Search for the cell housing the specified text and yield its (X, Y) center coordinate. 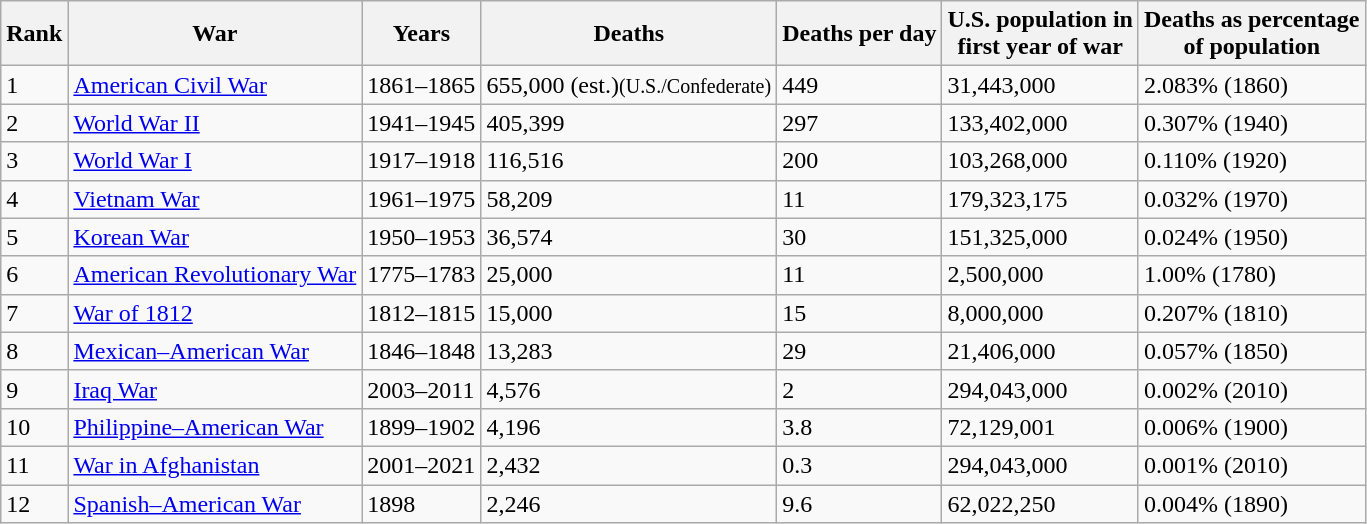
1961–1975 (422, 199)
9 (34, 389)
103,268,000 (1040, 161)
1 (34, 85)
25,000 (629, 275)
0.024% (1950) (1252, 237)
War of 1812 (215, 313)
World War II (215, 123)
1950–1953 (422, 237)
1861–1865 (422, 85)
7 (34, 313)
3.8 (860, 427)
8 (34, 351)
4 (34, 199)
15,000 (629, 313)
2.083% (1860) (1252, 85)
1898 (422, 503)
5 (34, 237)
War in Afghanistan (215, 465)
0.002% (2010) (1252, 389)
58,209 (629, 199)
30 (860, 237)
Philippine–American War (215, 427)
36,574 (629, 237)
6 (34, 275)
1812–1815 (422, 313)
1.00% (1780) (1252, 275)
Rank (34, 34)
179,323,175 (1040, 199)
0.004% (1890) (1252, 503)
Deaths as percentage of population (1252, 34)
Years (422, 34)
Vietnam War (215, 199)
0.006% (1900) (1252, 427)
2,246 (629, 503)
Mexican–American War (215, 351)
Deaths per day (860, 34)
29 (860, 351)
72,129,001 (1040, 427)
21,406,000 (1040, 351)
American Revolutionary War (215, 275)
0.207% (1810) (1252, 313)
297 (860, 123)
15 (860, 313)
0.3 (860, 465)
1899–1902 (422, 427)
1941–1945 (422, 123)
Iraq War (215, 389)
U.S. population in first year of war (1040, 34)
0.057% (1850) (1252, 351)
1775–1783 (422, 275)
151,325,000 (1040, 237)
116,516 (629, 161)
0.032% (1970) (1252, 199)
2001–2021 (422, 465)
8,000,000 (1040, 313)
American Civil War (215, 85)
1846–1848 (422, 351)
0.001% (2010) (1252, 465)
12 (34, 503)
Deaths (629, 34)
0.110% (1920) (1252, 161)
13,283 (629, 351)
3 (34, 161)
Korean War (215, 237)
200 (860, 161)
655,000 (est.)(U.S./Confederate) (629, 85)
2,500,000 (1040, 275)
4,576 (629, 389)
2003–2011 (422, 389)
405,399 (629, 123)
War (215, 34)
449 (860, 85)
Spanish–American War (215, 503)
0.307% (1940) (1252, 123)
World War I (215, 161)
10 (34, 427)
2,432 (629, 465)
9.6 (860, 503)
4,196 (629, 427)
1917–1918 (422, 161)
62,022,250 (1040, 503)
133,402,000 (1040, 123)
31,443,000 (1040, 85)
